Return (X, Y) of the center of cell containing provided text 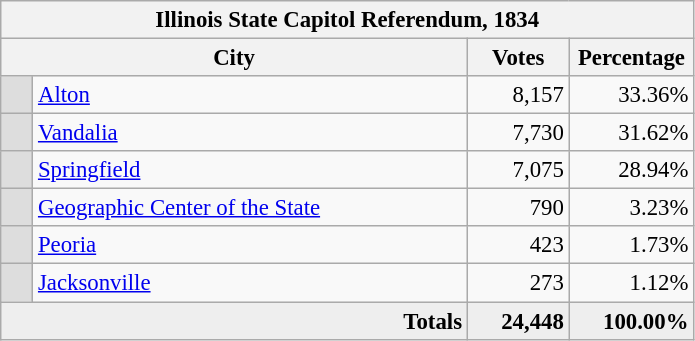
Vandalia (250, 133)
Totals (234, 321)
Alton (250, 95)
100.00% (632, 321)
790 (518, 208)
Jacksonville (250, 283)
8,157 (518, 95)
Geographic Center of the State (250, 208)
31.62% (632, 133)
7,730 (518, 133)
33.36% (632, 95)
273 (518, 283)
Illinois State Capitol Referendum, 1834 (348, 20)
1.12% (632, 283)
3.23% (632, 208)
24,448 (518, 321)
City (234, 58)
1.73% (632, 245)
28.94% (632, 170)
Percentage (632, 58)
7,075 (518, 170)
Peoria (250, 245)
Votes (518, 58)
Springfield (250, 170)
423 (518, 245)
